For the text-containing cell, return its midpoint in (X, Y) coordinate format. 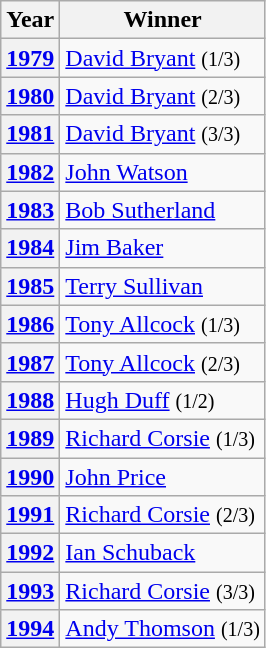
Andy Thomson (1/3) (163, 629)
1989 (30, 438)
John Price (163, 477)
Richard Corsie (1/3) (163, 438)
1990 (30, 477)
Terry Sullivan (163, 286)
1979 (30, 58)
Year (30, 20)
John Watson (163, 172)
1988 (30, 400)
Richard Corsie (2/3) (163, 515)
Tony Allcock (1/3) (163, 324)
1986 (30, 324)
David Bryant (3/3) (163, 134)
1991 (30, 515)
David Bryant (2/3) (163, 96)
Ian Schuback (163, 553)
David Bryant (1/3) (163, 58)
1994 (30, 629)
1993 (30, 591)
1982 (30, 172)
1984 (30, 248)
Jim Baker (163, 248)
Tony Allcock (2/3) (163, 362)
Winner (163, 20)
1987 (30, 362)
1992 (30, 553)
1980 (30, 96)
1985 (30, 286)
1981 (30, 134)
1983 (30, 210)
Bob Sutherland (163, 210)
Hugh Duff (1/2) (163, 400)
Richard Corsie (3/3) (163, 591)
